Scan for the cell matching the given text and deliver its [x, y] coordinate at center. 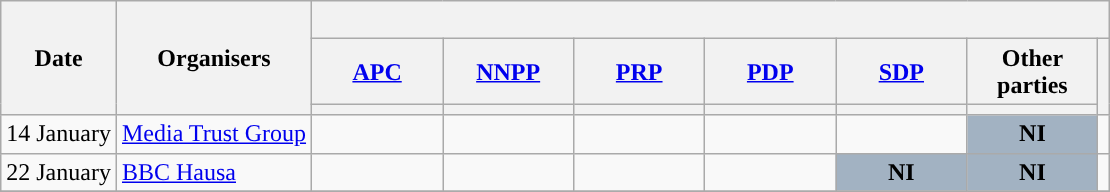
Other parties [1032, 72]
SDP [902, 72]
Media Trust Group [214, 134]
PRP [640, 72]
PDP [770, 72]
Organisers [214, 58]
22 January [59, 172]
14 January [59, 134]
NNPP [508, 72]
BBC Hausa [214, 172]
APC [378, 72]
Date [59, 58]
